Determine the (X, Y) coordinate at the center of the cell enclosing the given text.  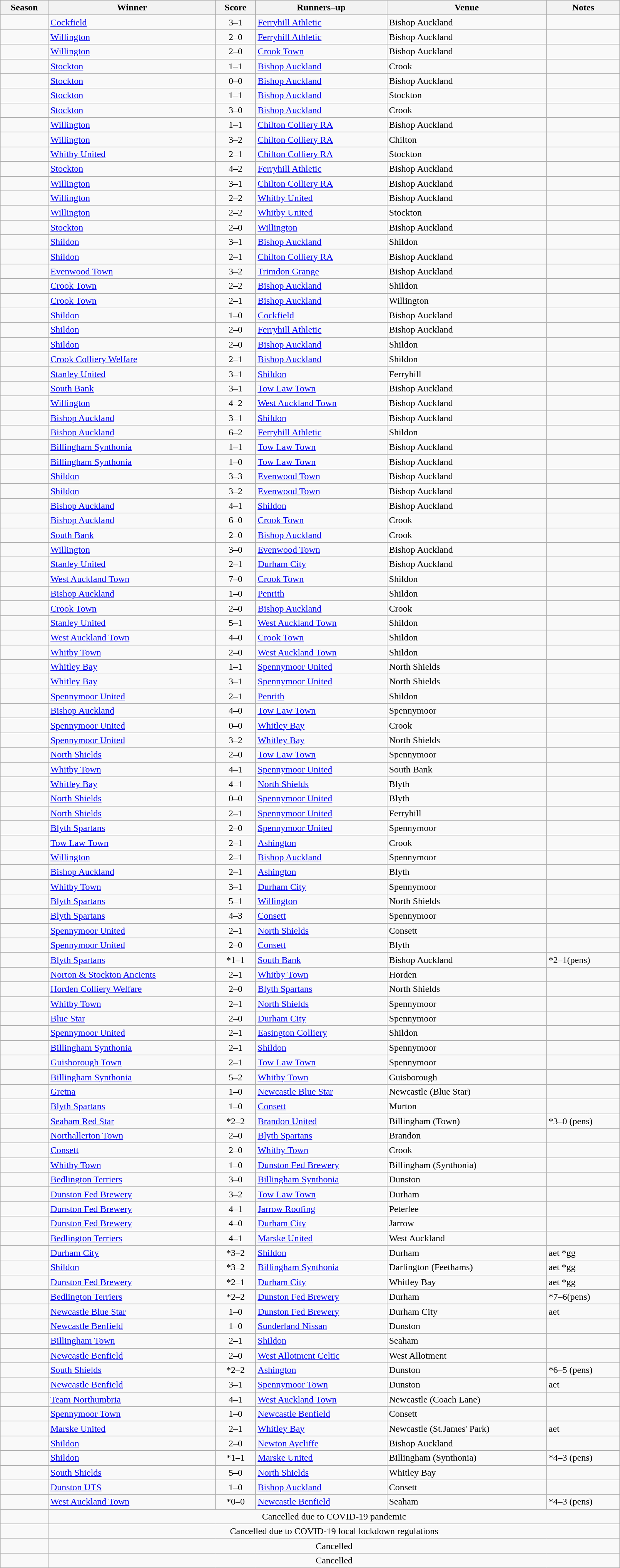
Venue (466, 8)
*3–0 (pens) (583, 1121)
Jarrow Roofing (321, 1209)
6–2 (236, 433)
*2–1(pens) (583, 960)
Guisborough Town (132, 1062)
Winner (132, 8)
Brandon United (321, 1121)
*7–6(pens) (583, 1297)
Newton Aycliffe (321, 1443)
Guisborough (466, 1077)
Brandon (466, 1136)
Blue Star (132, 1018)
7–0 (236, 579)
West Allotment Celtic (321, 1355)
Cancelled due to COVID-19 local lockdown regulations (334, 1531)
Team Northumbria (132, 1399)
Norton & Stockton Ancients (132, 975)
Sunderland Nissan (321, 1326)
Cancelled due to COVID-19 pandemic (334, 1516)
Horden (466, 975)
Dunston UTS (132, 1487)
Newcastle (St.James' Park) (466, 1429)
Trimdon Grange (321, 271)
4–3 (236, 916)
*6–5 (pens) (583, 1370)
West Auckland (466, 1238)
Season (25, 8)
Billingham (Town) (466, 1121)
Peterlee (466, 1209)
5–2 (236, 1077)
Billingham Town (132, 1341)
West Allotment (466, 1355)
Runners–up (321, 8)
Jarrow (466, 1224)
Notes (583, 8)
6–0 (236, 520)
Murton (466, 1106)
Horden Colliery Welfare (132, 989)
Northallerton Town (132, 1136)
Newcastle (Coach Lane) (466, 1399)
*0–0 (236, 1502)
Seaham Red Star (132, 1121)
5–0 (236, 1473)
Crook Colliery Welfare (132, 359)
Chilton (466, 139)
Gretna (132, 1092)
Darlington (Feethams) (466, 1267)
Newcastle (Blue Star) (466, 1092)
3–3 (236, 476)
Easington Colliery (321, 1033)
*2–1 (236, 1282)
Score (236, 8)
